Detect which cell encompasses the target text, then output its [X, Y] center coordinate. 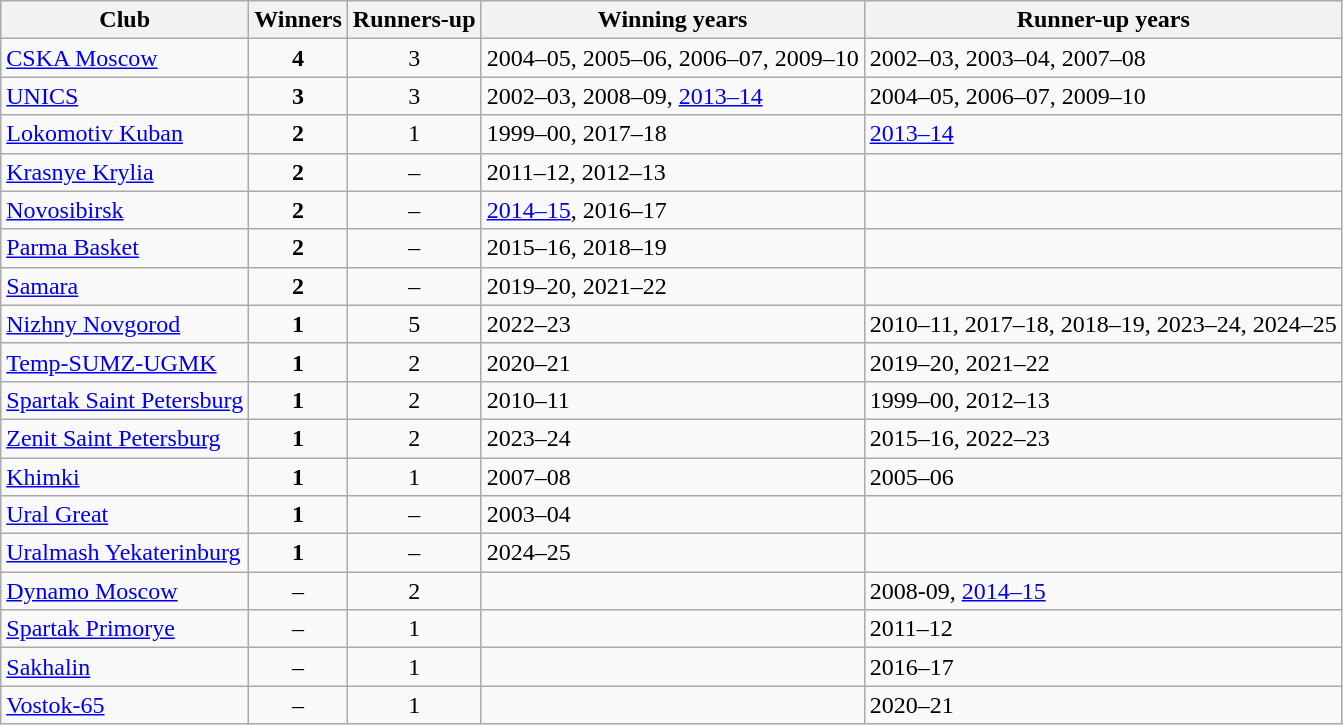
4 [298, 58]
5 [414, 324]
2014–15, 2016–17 [672, 210]
2024–25 [672, 553]
Sakhalin [125, 667]
Temp-SUMZ-UGMK [125, 362]
Ural Great [125, 515]
Novosibirsk [125, 210]
2005–06 [1103, 477]
Vostok-65 [125, 705]
CSKA Moscow [125, 58]
2002–03, 2008–09, 2013–14 [672, 96]
Runners-up [414, 20]
Lokomotiv Kuban [125, 134]
2010–11, 2017–18, 2018–19, 2023–24, 2024–25 [1103, 324]
1999–00, 2012–13 [1103, 400]
Winners [298, 20]
2022–23 [672, 324]
2023–24 [672, 438]
Runner-up years [1103, 20]
Krasnye Krylia [125, 172]
Khimki [125, 477]
2007–08 [672, 477]
Spartak Saint Petersburg [125, 400]
2002–03, 2003–04, 2007–08 [1103, 58]
Nizhny Novgorod [125, 324]
2011–12, 2012–13 [672, 172]
Uralmash Yekaterinburg [125, 553]
2010–11 [672, 400]
2003–04 [672, 515]
UNICS [125, 96]
Parma Basket [125, 248]
2008-09, 2014–15 [1103, 591]
Zenit Saint Petersburg [125, 438]
2011–12 [1103, 629]
2015–16, 2018–19 [672, 248]
2015–16, 2022–23 [1103, 438]
2013–14 [1103, 134]
Winning years [672, 20]
2004–05, 2006–07, 2009–10 [1103, 96]
2004–05, 2005–06, 2006–07, 2009–10 [672, 58]
2016–17 [1103, 667]
Dynamo Moscow [125, 591]
Samara [125, 286]
Club [125, 20]
Spartak Primorye [125, 629]
1999–00, 2017–18 [672, 134]
